Search for the cell housing the specified text and yield its [x, y] center coordinate. 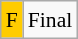
Final [50, 20]
F [12, 20]
